Identify which cell holds the provided text, then report its (x, y) central coordinate. 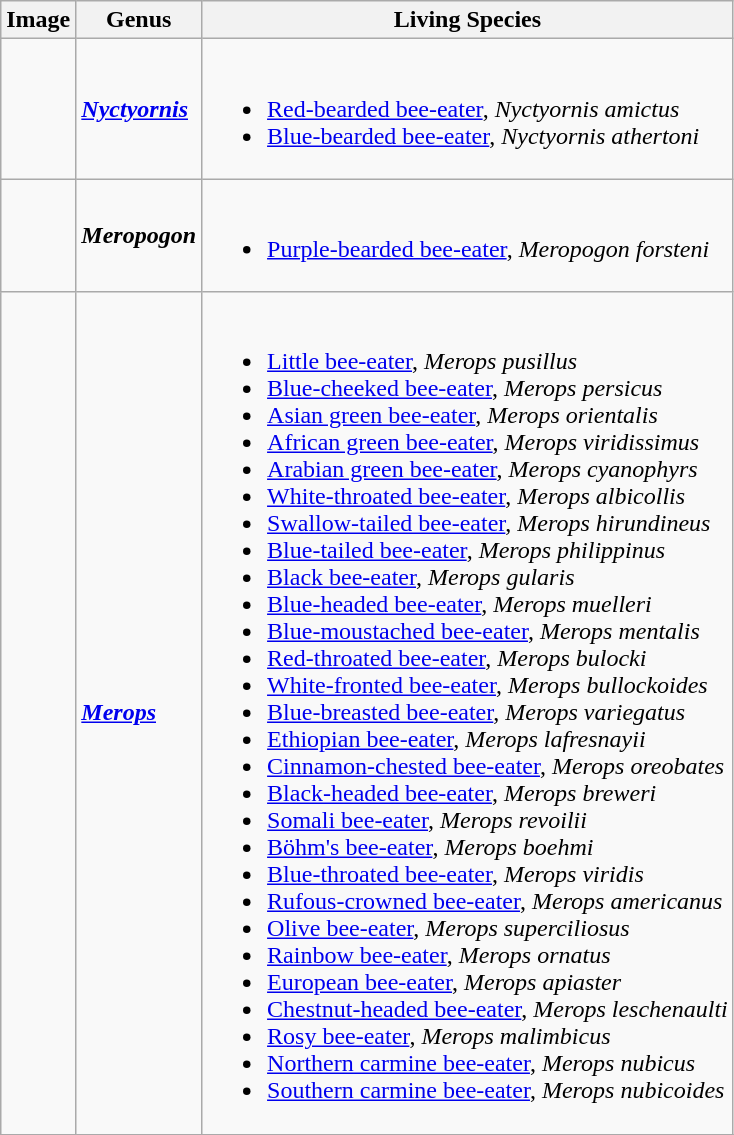
Genus (139, 20)
Nyctyornis (139, 109)
Meropogon (139, 236)
Red-bearded bee-eater, Nyctyornis amictusBlue-bearded bee-eater, Nyctyornis athertoni (468, 109)
Merops (139, 713)
Purple-bearded bee-eater, Meropogon forsteni (468, 236)
Living Species (468, 20)
Image (38, 20)
